Detect which cell encompasses the target text, then output its [X, Y] center coordinate. 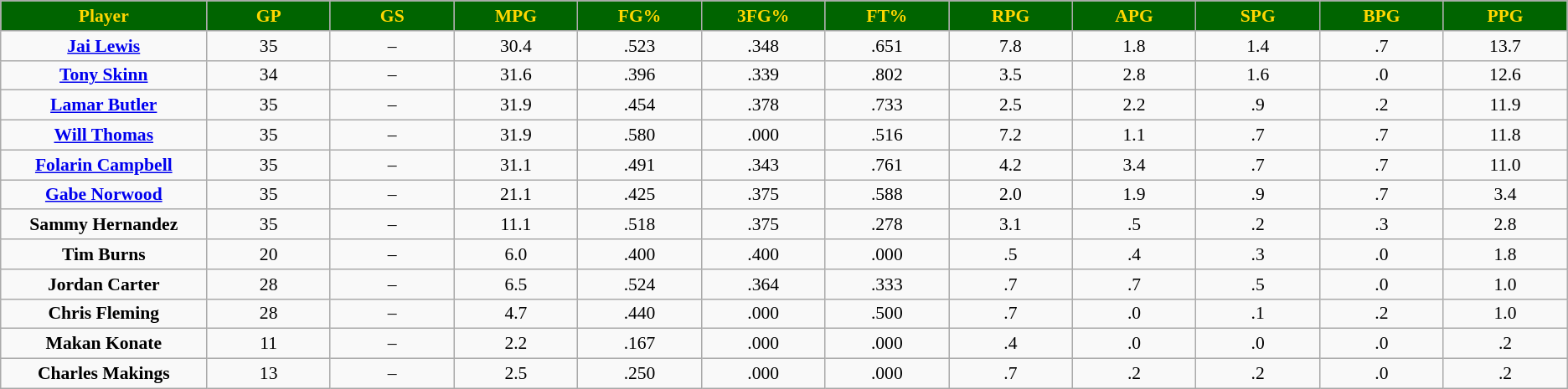
.516 [887, 136]
.425 [640, 195]
Makan Konate [104, 344]
.339 [763, 75]
.1 [1258, 314]
Jai Lewis [104, 46]
4.2 [1011, 165]
PPG [1505, 16]
GS [392, 16]
.378 [763, 105]
SPG [1258, 16]
.396 [640, 75]
11 [269, 344]
.250 [640, 374]
APG [1134, 16]
1.6 [1258, 75]
31.1 [516, 165]
3.1 [1011, 225]
Jordan Carter [104, 284]
.440 [640, 314]
13 [269, 374]
3.5 [1011, 75]
.278 [887, 225]
.364 [763, 284]
1.1 [1134, 136]
.500 [887, 314]
Folarin Campbell [104, 165]
.588 [887, 195]
1.4 [1258, 46]
Tony Skinn [104, 75]
.651 [887, 46]
31.6 [516, 75]
11.1 [516, 225]
FT% [887, 16]
7.8 [1011, 46]
Lamar Butler [104, 105]
Charles Makings [104, 374]
3FG% [763, 16]
MPG [516, 16]
6.5 [516, 284]
21.1 [516, 195]
1.9 [1134, 195]
11.9 [1505, 105]
.524 [640, 284]
.580 [640, 136]
7.2 [1011, 136]
30.4 [516, 46]
20 [269, 254]
34 [269, 75]
Chris Fleming [104, 314]
13.7 [1505, 46]
RPG [1011, 16]
.733 [887, 105]
.343 [763, 165]
Sammy Hernandez [104, 225]
.761 [887, 165]
.802 [887, 75]
Tim Burns [104, 254]
.348 [763, 46]
4.7 [516, 314]
.518 [640, 225]
2.0 [1011, 195]
BPG [1382, 16]
.523 [640, 46]
Will Thomas [104, 136]
11.0 [1505, 165]
Player [104, 16]
.454 [640, 105]
.491 [640, 165]
GP [269, 16]
FG% [640, 16]
6.0 [516, 254]
Gabe Norwood [104, 195]
.167 [640, 344]
12.6 [1505, 75]
11.8 [1505, 136]
.333 [887, 284]
